Return [x, y] of the center of cell containing provided text 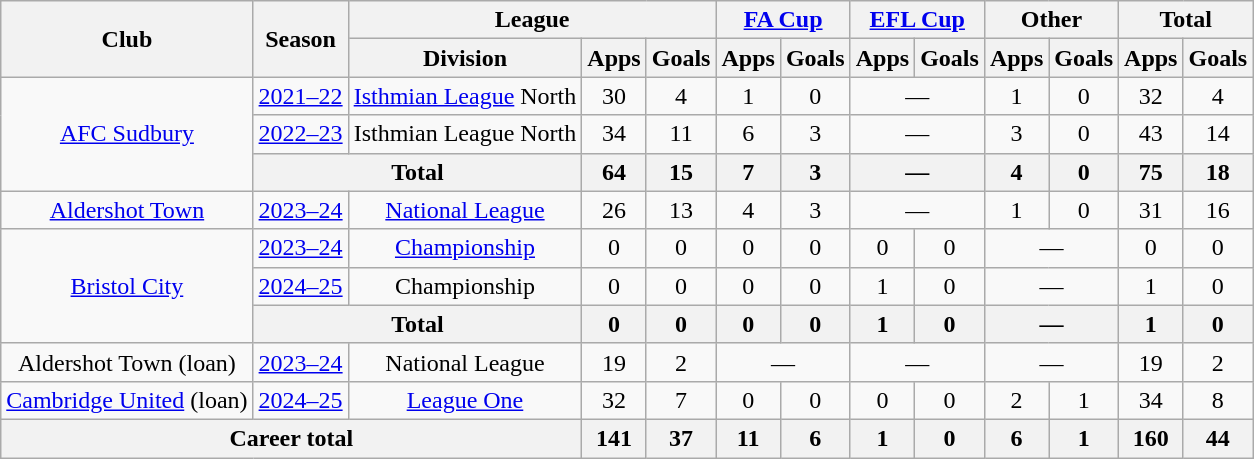
Aldershot Town (loan) [127, 362]
Season [300, 39]
AFC Sudbury [127, 134]
75 [1151, 172]
Aldershot Town [127, 210]
League One [465, 400]
31 [1151, 210]
2021–22 [300, 96]
18 [1218, 172]
44 [1218, 438]
16 [1218, 210]
2022–23 [300, 134]
64 [614, 172]
160 [1151, 438]
Division [465, 58]
Career total [292, 438]
15 [681, 172]
Bristol City [127, 286]
26 [614, 210]
30 [614, 96]
37 [681, 438]
Club [127, 39]
43 [1151, 134]
141 [614, 438]
8 [1218, 400]
Cambridge United (loan) [127, 400]
14 [1218, 134]
FA Cup [783, 20]
League [532, 20]
EFL Cup [917, 20]
Other [1051, 20]
13 [681, 210]
